Search for the cell housing the specified text and yield its (x, y) center coordinate. 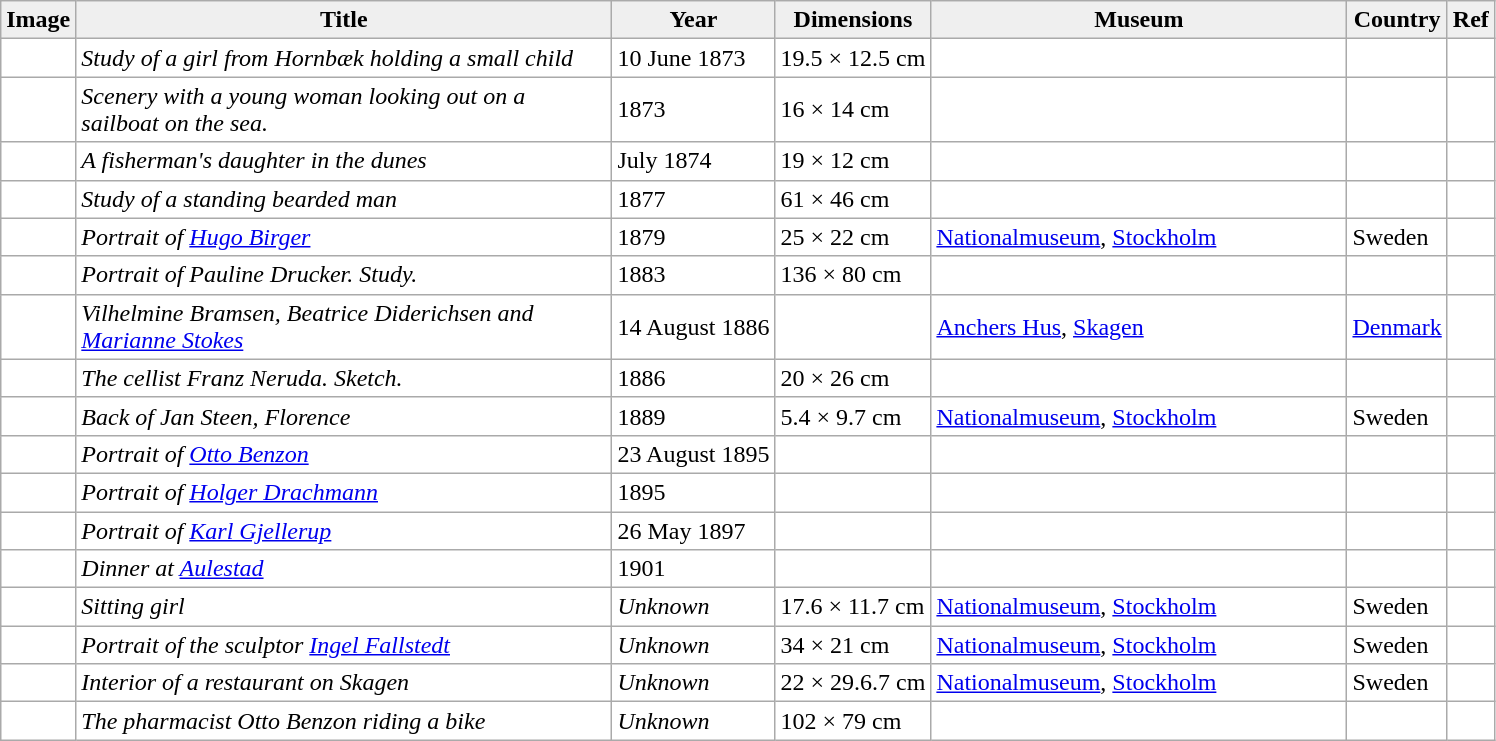
1879 (694, 237)
Scenery with a young woman looking out on a sailboat on the sea. (344, 110)
136 × 80 cm (853, 275)
A fisherman's daughter in the dunes (344, 161)
1873 (694, 110)
23 August 1895 (694, 454)
Portrait of Holger Drachmann (344, 492)
The pharmacist Otto Benzon riding a bike (344, 721)
Year (694, 20)
Study of a girl from Hornbæk holding a small child (344, 58)
Portrait of the sculptor Ingel Fallstedt (344, 645)
5.4 × 9.7 cm (853, 416)
25 × 22 cm (853, 237)
61 × 46 cm (853, 199)
17.6 × 11.7 cm (853, 607)
16 × 14 cm (853, 110)
1886 (694, 378)
Museum (1139, 20)
34 × 21 cm (853, 645)
19 × 12 cm (853, 161)
Portrait of Otto Benzon (344, 454)
Back of Jan Steen, Florence (344, 416)
Portrait of Pauline Drucker. Study. (344, 275)
The cellist Franz Neruda. Sketch. (344, 378)
1889 (694, 416)
Country (1397, 20)
22 × 29.6.7 cm (853, 683)
Portrait of Hugo Birger (344, 237)
Anchers Hus, Skagen (1139, 326)
20 × 26 cm (853, 378)
Image (38, 20)
Dinner at Aulestad (344, 569)
Sitting girl (344, 607)
1877 (694, 199)
Ref (1470, 20)
1901 (694, 569)
July 1874 (694, 161)
Study of a standing bearded man (344, 199)
Portrait of Karl Gjellerup (344, 531)
Interior of a restaurant on Skagen (344, 683)
26 May 1897 (694, 531)
Title (344, 20)
Dimensions (853, 20)
14 August 1886 (694, 326)
1895 (694, 492)
102 × 79 cm (853, 721)
19.5 × 12.5 cm (853, 58)
1883 (694, 275)
10 June 1873 (694, 58)
Denmark (1397, 326)
Vilhelmine Bramsen, Beatrice Diderichsen and Marianne Stokes (344, 326)
